Output the [X, Y] coordinate of the center of the cell containing the given text.  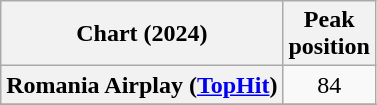
Chart (2024) [142, 34]
Peakposition [329, 34]
84 [329, 85]
Romania Airplay (TopHit) [142, 85]
